Provide the [x, y] coordinate of the cell's center where the given text is located.  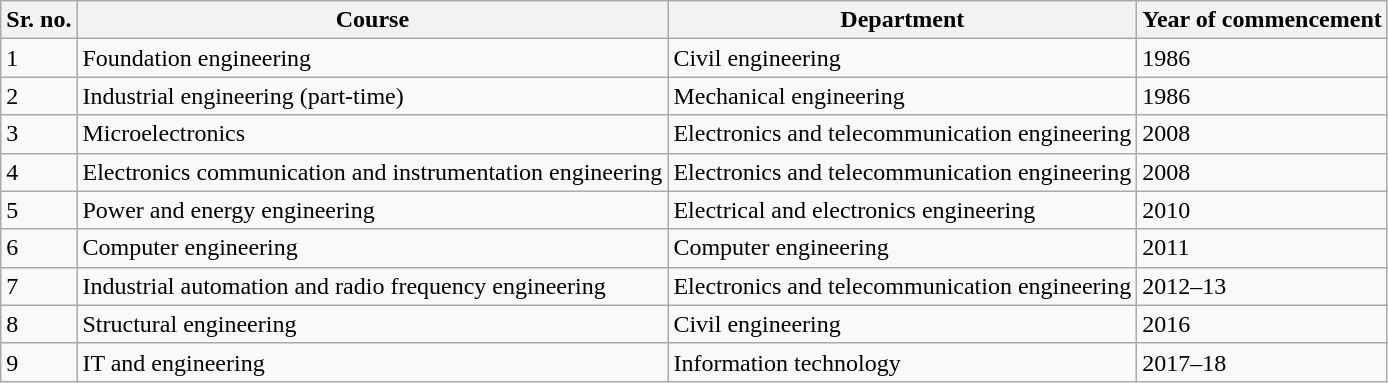
Industrial engineering (part-time) [372, 96]
3 [39, 134]
Foundation engineering [372, 58]
Information technology [902, 362]
Industrial automation and radio frequency engineering [372, 286]
2011 [1262, 248]
Power and energy engineering [372, 210]
2 [39, 96]
Electrical and electronics engineering [902, 210]
Department [902, 20]
5 [39, 210]
2012–13 [1262, 286]
IT and engineering [372, 362]
Mechanical engineering [902, 96]
2017–18 [1262, 362]
Year of commencement [1262, 20]
Structural engineering [372, 324]
8 [39, 324]
1 [39, 58]
9 [39, 362]
2010 [1262, 210]
2016 [1262, 324]
6 [39, 248]
Sr. no. [39, 20]
Electronics communication and instrumentation engineering [372, 172]
4 [39, 172]
7 [39, 286]
Course [372, 20]
Microelectronics [372, 134]
